Determine the [X, Y] coordinate at the center of the cell enclosing the given text.  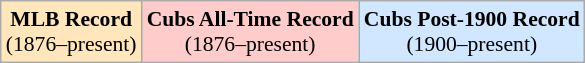
Cubs All-Time Record(1876–present) [250, 32]
Cubs Post-1900 Record(1900–present) [472, 32]
MLB Record(1876–present) [72, 32]
